Determine the [x, y] coordinate at the center of the cell enclosing the given text.  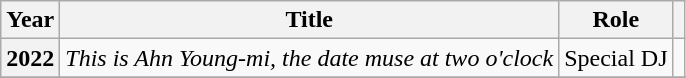
2022 [30, 58]
Special DJ [616, 58]
Year [30, 20]
Title [310, 20]
This is Ahn Young-mi, the date muse at two o'clock [310, 58]
Role [616, 20]
